Return the (X, Y) coordinate for the center point of the cell that contains the specified text.  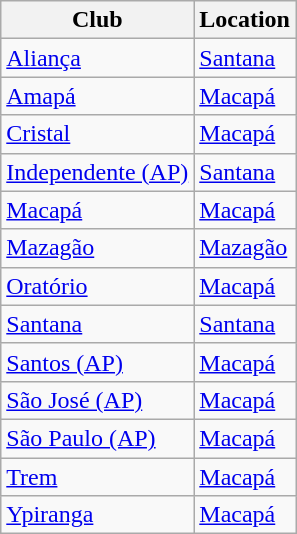
Location (245, 20)
Club (98, 20)
São Paulo (AP) (98, 438)
Santos (AP) (98, 362)
São José (AP) (98, 400)
Amapá (98, 96)
Cristal (98, 134)
Trem (98, 477)
Ypiranga (98, 515)
Aliança (98, 58)
Oratório (98, 286)
Independente (AP) (98, 172)
